Determine the (X, Y) coordinate at the center of the cell enclosing the given text.  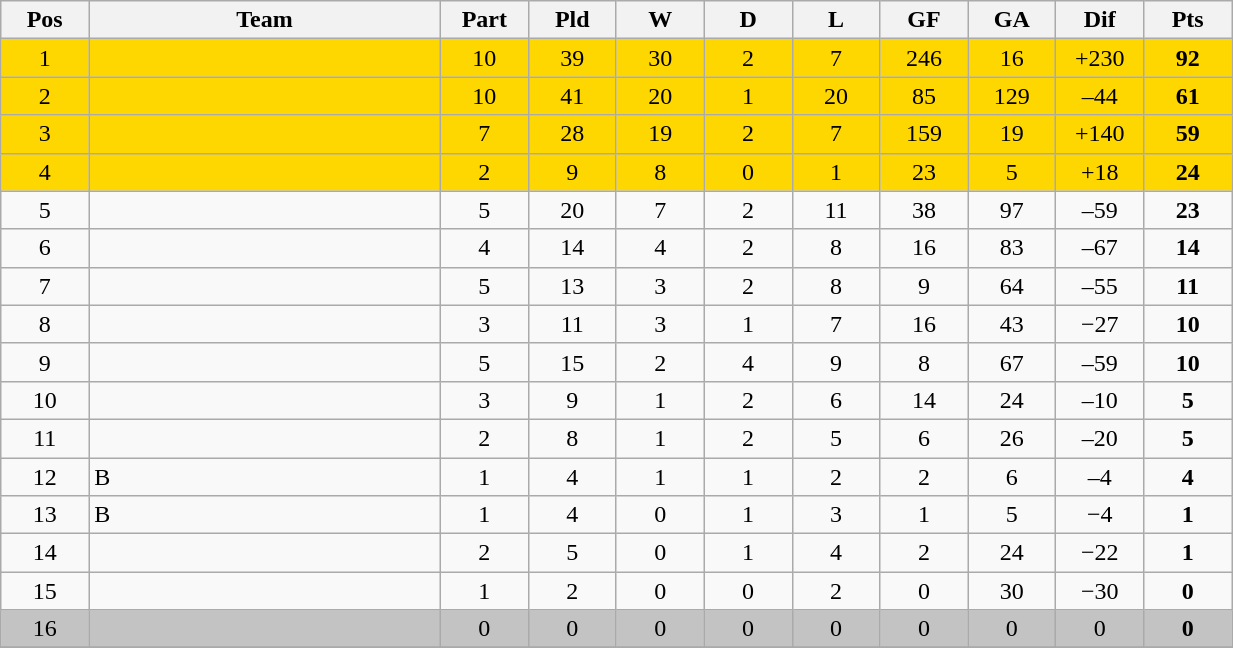
12 (45, 477)
–20 (1100, 438)
61 (1188, 96)
28 (572, 134)
–44 (1100, 96)
–67 (1100, 248)
38 (924, 210)
26 (1012, 438)
–4 (1100, 477)
+18 (1100, 172)
GA (1012, 20)
159 (924, 134)
97 (1012, 210)
L (836, 20)
Pts (1188, 20)
85 (924, 96)
Pos (45, 20)
−27 (1100, 324)
+230 (1100, 58)
64 (1012, 286)
−30 (1100, 591)
–55 (1100, 286)
43 (1012, 324)
W (660, 20)
−4 (1100, 515)
Dif (1100, 20)
246 (924, 58)
39 (572, 58)
Pld (572, 20)
+140 (1100, 134)
67 (1012, 362)
Part (484, 20)
–10 (1100, 400)
59 (1188, 134)
GF (924, 20)
129 (1012, 96)
D (748, 20)
−22 (1100, 553)
Team (265, 20)
41 (572, 96)
83 (1012, 248)
92 (1188, 58)
